Detect which cell encompasses the target text, then output its (X, Y) center coordinate. 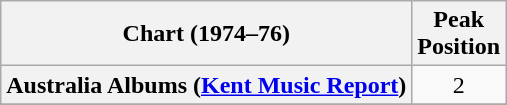
Australia Albums (Kent Music Report) (206, 85)
2 (459, 85)
PeakPosition (459, 34)
Chart (1974–76) (206, 34)
